Capture the cell that displays the provided text and extract its [X, Y] central coordinate. 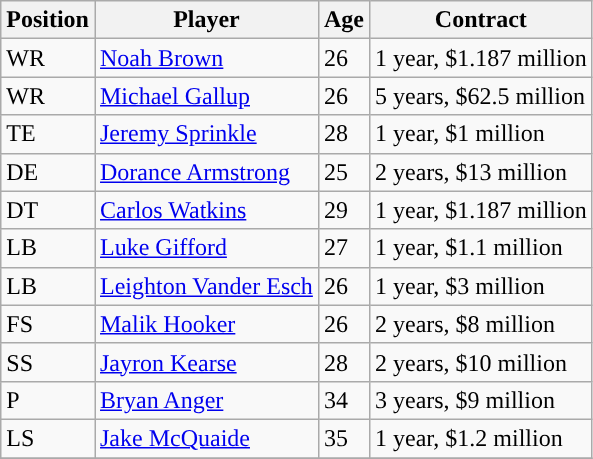
2 years, $10 million [480, 362]
P [48, 400]
1 year, $1.1 million [480, 248]
27 [344, 248]
25 [344, 172]
Bryan Anger [206, 400]
LS [48, 438]
2 years, $8 million [480, 324]
2 years, $13 million [480, 172]
1 year, $3 million [480, 286]
Noah Brown [206, 58]
5 years, $62.5 million [480, 96]
35 [344, 438]
TE [48, 134]
Michael Gallup [206, 96]
1 year, $1 million [480, 134]
Carlos Watkins [206, 210]
FS [48, 324]
34 [344, 400]
Position [48, 20]
29 [344, 210]
Luke Gifford [206, 248]
DE [48, 172]
Jeremy Sprinkle [206, 134]
1 year, $1.2 million [480, 438]
Contract [480, 20]
Jayron Kearse [206, 362]
Dorance Armstrong [206, 172]
Jake McQuaide [206, 438]
Leighton Vander Esch [206, 286]
Malik Hooker [206, 324]
DT [48, 210]
SS [48, 362]
Player [206, 20]
3 years, $9 million [480, 400]
Age [344, 20]
